Return the (x, y) coordinate for the center point of the cell that contains the specified text.  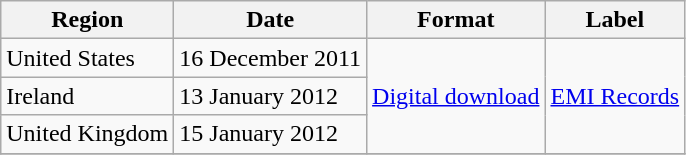
Ireland (88, 96)
Region (88, 20)
Date (270, 20)
16 December 2011 (270, 58)
EMI Records (615, 96)
United Kingdom (88, 134)
Label (615, 20)
15 January 2012 (270, 134)
Digital download (456, 96)
Format (456, 20)
13 January 2012 (270, 96)
United States (88, 58)
